Find where the given text appears and provide that cell's center as [X, Y] coordinate. 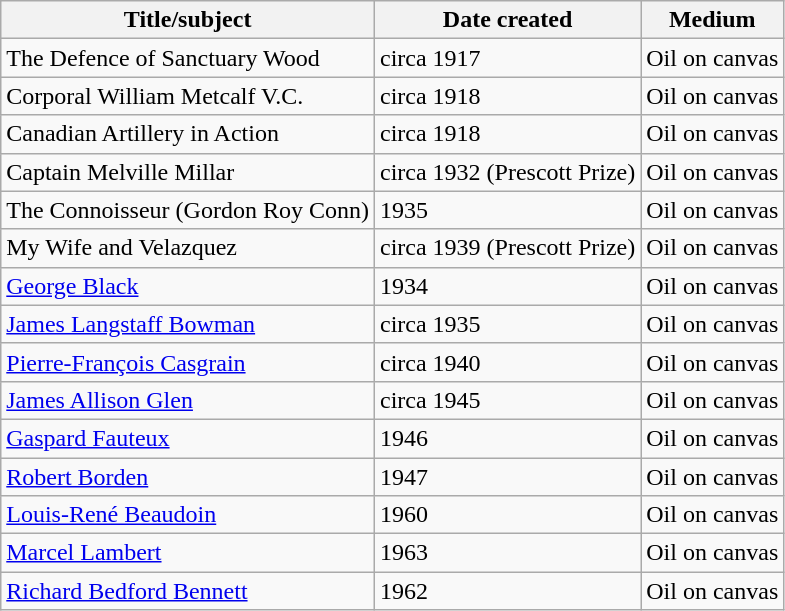
Title/subject [188, 20]
Marcel Lambert [188, 553]
The Defence of Sanctuary Wood [188, 58]
1962 [507, 591]
James Langstaff Bowman [188, 324]
1934 [507, 286]
Medium [712, 20]
1963 [507, 553]
1935 [507, 210]
circa 1917 [507, 58]
Canadian Artillery in Action [188, 134]
Pierre-François Casgrain [188, 362]
Captain Melville Millar [188, 172]
circa 1939 (Prescott Prize) [507, 248]
Gaspard Fauteux [188, 438]
The Connoisseur (Gordon Roy Conn) [188, 210]
circa 1932 (Prescott Prize) [507, 172]
Corporal William Metcalf V.C. [188, 96]
1960 [507, 515]
My Wife and Velazquez [188, 248]
circa 1940 [507, 362]
1947 [507, 477]
1946 [507, 438]
circa 1945 [507, 400]
George Black [188, 286]
circa 1935 [507, 324]
James Allison Glen [188, 400]
Date created [507, 20]
Louis-René Beaudoin [188, 515]
Richard Bedford Bennett [188, 591]
Robert Borden [188, 477]
